Output the (x, y) coordinate of the center of the cell containing the given text.  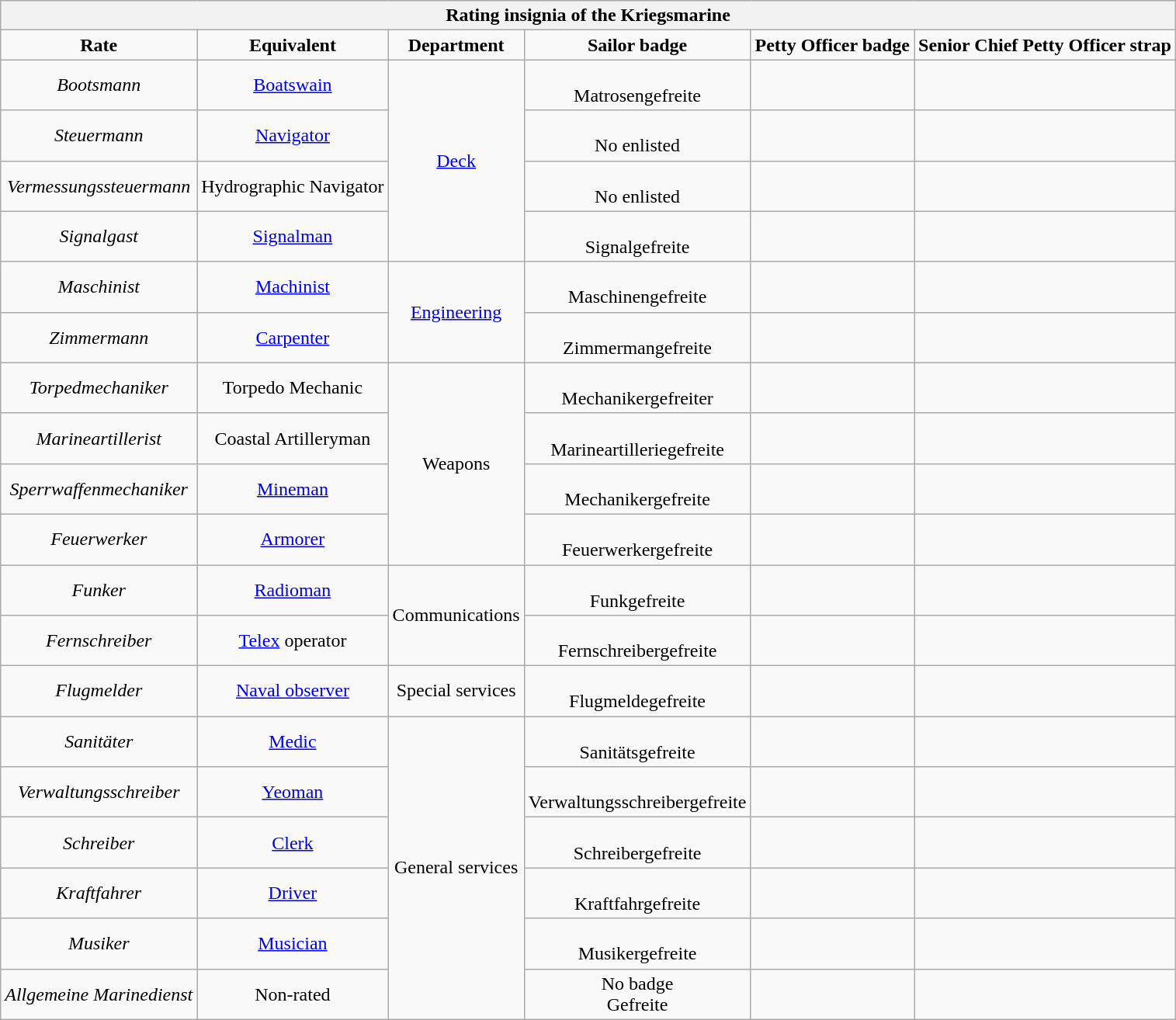
Signalman (293, 236)
Hydrographic Navigator (293, 186)
Verwaltungsschreiber (99, 792)
Vermessungssteuermann (99, 186)
Equivalent (293, 45)
Special services (456, 691)
Schreibergefreite (637, 843)
Zimmermann (99, 337)
Mechanikergefreiter (637, 388)
Engineering (456, 312)
Machinist (293, 287)
Driver (293, 893)
Allgemeine Marinedienst (99, 994)
Feuerwerker (99, 539)
Torpedo Mechanic (293, 388)
Naval observer (293, 691)
Steuermann (99, 135)
Telex operator (293, 641)
Torpedmechaniker (99, 388)
Boatswain (293, 85)
General services (456, 868)
Sailor badge (637, 45)
Rating insignia of the Kriegsmarine (588, 16)
Coastal Artilleryman (293, 438)
Sperrwaffenmechaniker (99, 489)
Kraftfahrgefreite (637, 893)
Marineartilleriegefreite (637, 438)
Bootsmann (99, 85)
Navigator (293, 135)
Yeoman (293, 792)
Matrosengefreite (637, 85)
Armorer (293, 539)
Senior Chief Petty Officer strap (1045, 45)
Sanitätsgefreite (637, 742)
Verwaltungsschreibergefreite (637, 792)
Mineman (293, 489)
Kraftfahrer (99, 893)
Medic (293, 742)
Funkgefreite (637, 590)
Zimmermangefreite (637, 337)
Fernschreibergefreite (637, 641)
Rate (99, 45)
Fernschreiber (99, 641)
Deck (456, 161)
Petty Officer badge (832, 45)
Communications (456, 616)
Maschinist (99, 287)
Non-rated (293, 994)
Flugmeldegefreite (637, 691)
Flugmelder (99, 691)
Weapons (456, 463)
Funker (99, 590)
Carpenter (293, 337)
Maschinengefreite (637, 287)
Musician (293, 944)
Sanitäter (99, 742)
Musiker (99, 944)
Schreiber (99, 843)
Marineartillerist (99, 438)
Clerk (293, 843)
Feuerwerkergefreite (637, 539)
Musikergefreite (637, 944)
Signalgast (99, 236)
Mechanikergefreite (637, 489)
Radioman (293, 590)
Department (456, 45)
No badge Gefreite (637, 994)
Signalgefreite (637, 236)
